Capture the cell that displays the provided text and extract its [x, y] central coordinate. 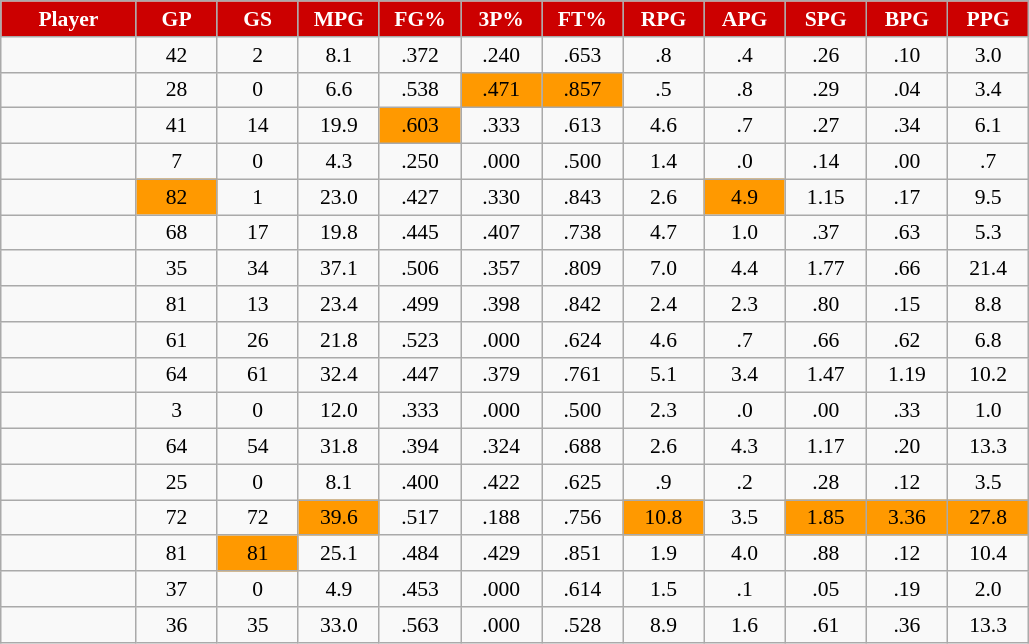
1.19 [906, 375]
.761 [582, 375]
1.9 [664, 554]
.842 [582, 304]
23.0 [338, 197]
5.1 [664, 375]
21.8 [338, 340]
.528 [582, 625]
.20 [906, 447]
.422 [502, 482]
.9 [664, 482]
RPG [664, 19]
2.4 [664, 304]
.37 [826, 233]
6.6 [338, 90]
.1 [744, 589]
.398 [502, 304]
.394 [420, 447]
PPG [988, 19]
.738 [582, 233]
BPG [906, 19]
9.5 [988, 197]
1.6 [744, 625]
.188 [502, 518]
12.0 [338, 411]
.80 [826, 304]
.10 [906, 55]
.34 [906, 126]
4.0 [744, 554]
10.4 [988, 554]
37.1 [338, 269]
33.0 [338, 625]
37 [176, 589]
MPG [338, 19]
7 [176, 162]
.88 [826, 554]
25.1 [338, 554]
.61 [826, 625]
25 [176, 482]
1.85 [826, 518]
42 [176, 55]
28 [176, 90]
GS [258, 19]
.5 [664, 90]
39.6 [338, 518]
.63 [906, 233]
FG% [420, 19]
14 [258, 126]
.563 [420, 625]
23.4 [338, 304]
8.9 [664, 625]
2 [258, 55]
10.2 [988, 375]
1 [258, 197]
54 [258, 447]
.324 [502, 447]
FT% [582, 19]
.506 [420, 269]
19.8 [338, 233]
17 [258, 233]
3.0 [988, 55]
.453 [420, 589]
.523 [420, 340]
.26 [826, 55]
1.47 [826, 375]
.445 [420, 233]
4.7 [664, 233]
1.15 [826, 197]
SPG [826, 19]
3.36 [906, 518]
.15 [906, 304]
.447 [420, 375]
.62 [906, 340]
1.4 [664, 162]
.400 [420, 482]
.407 [502, 233]
21.4 [988, 269]
.17 [906, 197]
.851 [582, 554]
.843 [582, 197]
68 [176, 233]
6.8 [988, 340]
7.0 [664, 269]
.688 [582, 447]
1.5 [664, 589]
3 [176, 411]
1.77 [826, 269]
.484 [420, 554]
.14 [826, 162]
.33 [906, 411]
.857 [582, 90]
13 [258, 304]
3P% [502, 19]
8.8 [988, 304]
.36 [906, 625]
10.8 [664, 518]
.250 [420, 162]
5.3 [988, 233]
.471 [502, 90]
36 [176, 625]
31.8 [338, 447]
Player [68, 19]
2.0 [988, 589]
.603 [420, 126]
19.9 [338, 126]
.330 [502, 197]
4.4 [744, 269]
27.8 [988, 518]
.614 [582, 589]
34 [258, 269]
.499 [420, 304]
.625 [582, 482]
.2 [744, 482]
26 [258, 340]
APG [744, 19]
.372 [420, 55]
.240 [502, 55]
.429 [502, 554]
.538 [420, 90]
.653 [582, 55]
.05 [826, 589]
82 [176, 197]
.517 [420, 518]
.19 [906, 589]
.4 [744, 55]
.809 [582, 269]
.624 [582, 340]
GP [176, 19]
32.4 [338, 375]
.427 [420, 197]
.29 [826, 90]
.357 [502, 269]
6.1 [988, 126]
.379 [502, 375]
41 [176, 126]
.28 [826, 482]
.04 [906, 90]
.756 [582, 518]
.613 [582, 126]
.27 [826, 126]
1.17 [826, 447]
